Identify which cell holds the provided text, then report its [X, Y] central coordinate. 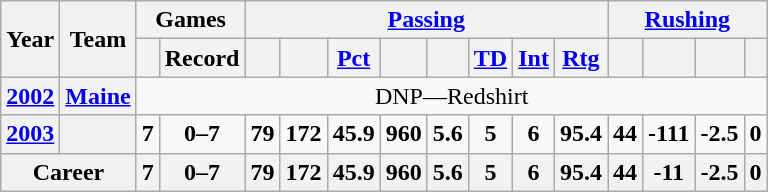
Maine [98, 96]
Pct [354, 58]
Year [30, 39]
2002 [30, 96]
2003 [30, 134]
Games [190, 20]
-11 [669, 172]
Rtg [580, 58]
Career [68, 172]
Rushing [688, 20]
TD [490, 58]
Int [534, 58]
Record [202, 58]
-111 [669, 134]
DNP—Redshirt [452, 96]
Team [98, 39]
Passing [426, 20]
